Return [x, y] of the center of cell containing provided text 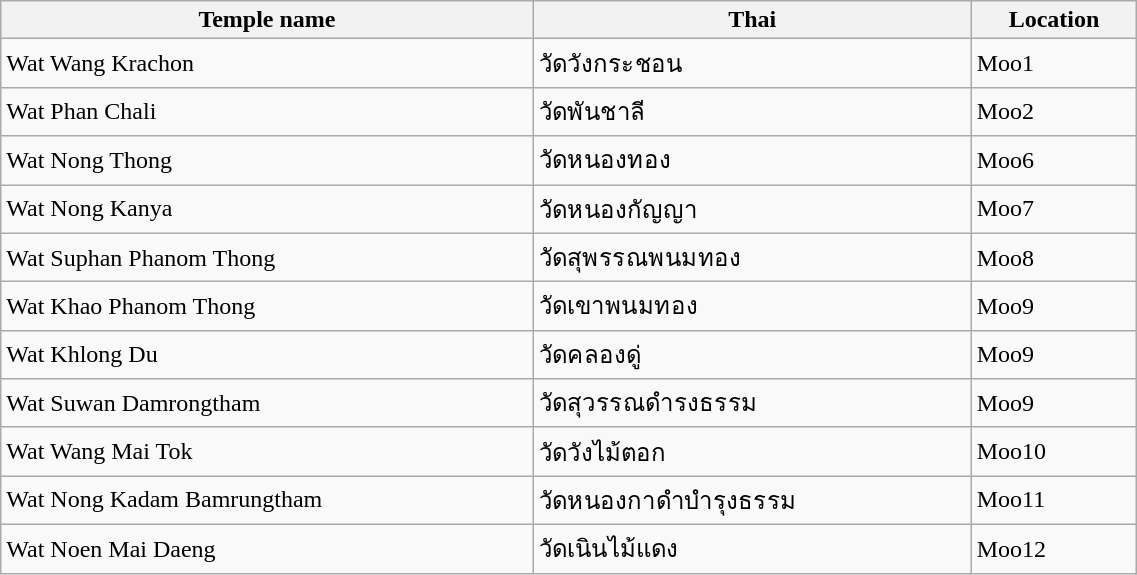
Wat Khao Phanom Thong [267, 306]
Moo8 [1054, 258]
Location [1054, 20]
วัดเนินไม้แดง [752, 548]
Wat Noen Mai Daeng [267, 548]
วัดสุพรรณพนมทอง [752, 258]
วัดพันชาลี [752, 112]
Wat Phan Chali [267, 112]
Wat Nong Kanya [267, 208]
Wat Nong Thong [267, 160]
Wat Wang Mai Tok [267, 452]
Moo12 [1054, 548]
Moo1 [1054, 64]
Wat Suwan Damrongtham [267, 404]
Moo2 [1054, 112]
วัดหนองทอง [752, 160]
วัดเขาพนมทอง [752, 306]
Thai [752, 20]
Wat Nong Kadam Bamrungtham [267, 500]
วัดคลองดู่ [752, 354]
วัดสุวรรณดำรงธรรม [752, 404]
วัดหนองกัญญา [752, 208]
วัดหนองกาดำบำรุงธรรม [752, 500]
วัดวังไม้ตอก [752, 452]
Moo6 [1054, 160]
Temple name [267, 20]
Moo7 [1054, 208]
วัดวังกระชอน [752, 64]
Moo11 [1054, 500]
Wat Suphan Phanom Thong [267, 258]
Wat Wang Krachon [267, 64]
Moo10 [1054, 452]
Wat Khlong Du [267, 354]
